Pinpoint the cell where the given text exists, returning its (X, Y) midpoint coordinate. 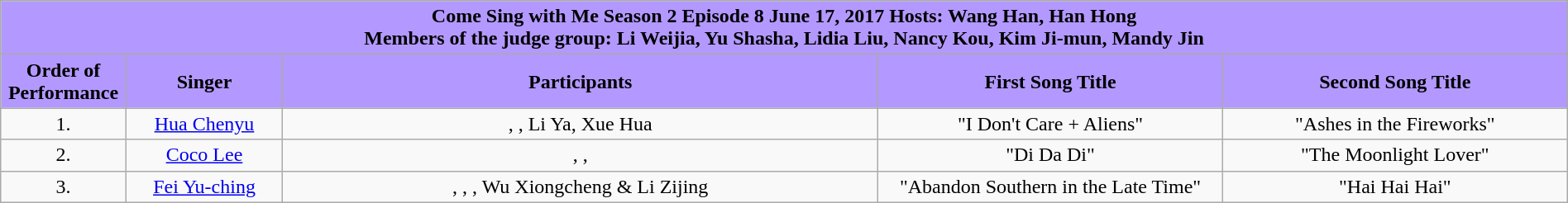
, , (581, 155)
"The Moonlight Lover" (1394, 155)
Coco Lee (203, 155)
"Ashes in the Fireworks" (1394, 124)
, , , Wu Xiongcheng & Li Zijing (581, 186)
First Song Title (1050, 81)
"Abandon Southern in the Late Time" (1050, 186)
Participants (581, 81)
Fei Yu-ching (203, 186)
Order of Performance (64, 81)
"I Don't Care + Aliens" (1050, 124)
Hua Chenyu (203, 124)
Singer (203, 81)
"Di Da Di" (1050, 155)
, , Li Ya, Xue Hua (581, 124)
"Hai Hai Hai" (1394, 186)
3. (64, 186)
2. (64, 155)
1. (64, 124)
Second Song Title (1394, 81)
